Return [X, Y] of the center of cell containing provided text 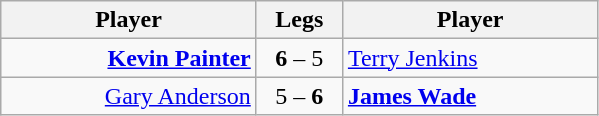
Terry Jenkins [470, 58]
Legs [299, 20]
5 – 6 [299, 96]
Kevin Painter [129, 58]
6 – 5 [299, 58]
James Wade [470, 96]
Gary Anderson [129, 96]
